Capture the cell that displays the provided text and extract its (x, y) central coordinate. 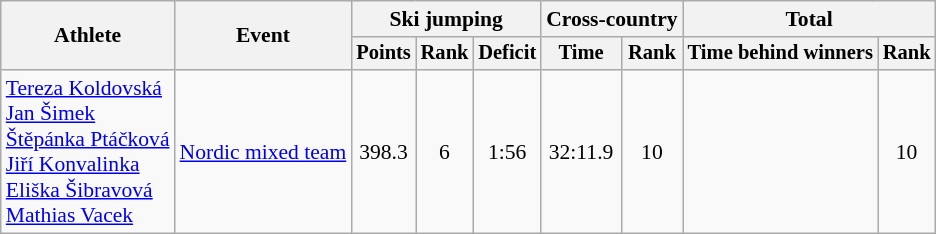
Time (581, 54)
1:56 (507, 152)
398.3 (383, 152)
Ski jumping (446, 19)
Tereza KoldovskáJan ŠimekŠtěpánka PtáčkováJiří KonvalinkaEliška ŠibravováMathias Vacek (88, 152)
Nordic mixed team (264, 152)
Total (810, 19)
Event (264, 36)
Athlete (88, 36)
Points (383, 54)
Deficit (507, 54)
6 (445, 152)
Time behind winners (780, 54)
Cross-country (612, 19)
32:11.9 (581, 152)
